Capture the cell that displays the provided text and extract its [x, y] central coordinate. 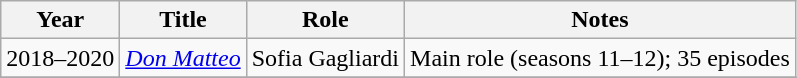
Year [60, 20]
Main role (seasons 11–12); 35 episodes [600, 58]
Sofia Gagliardi [325, 58]
Don Matteo [183, 58]
Title [183, 20]
Role [325, 20]
2018–2020 [60, 58]
Notes [600, 20]
